Extract the (X, Y) coordinate from the center of the cell holding the provided text.  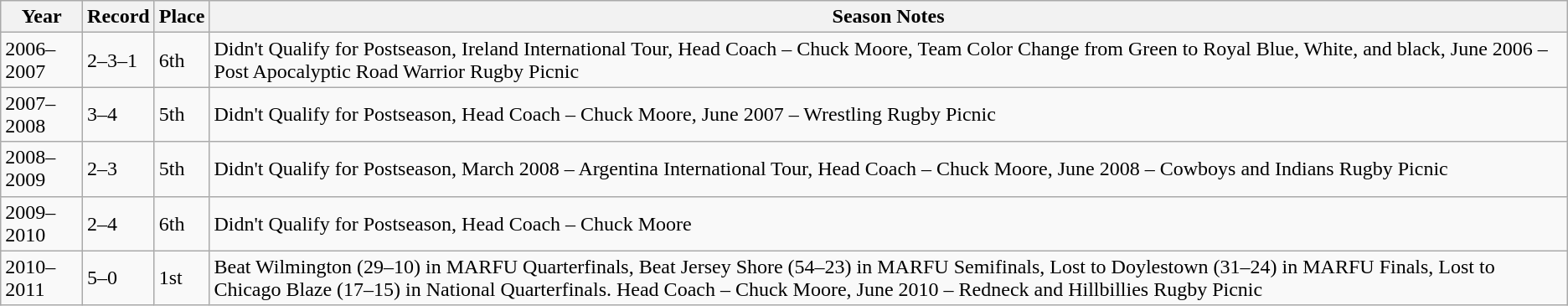
Didn't Qualify for Postseason, Head Coach – Chuck Moore (888, 223)
2007–2008 (42, 114)
3–4 (119, 114)
5–0 (119, 278)
Place (182, 17)
2010–2011 (42, 278)
2008–2009 (42, 169)
2–4 (119, 223)
2–3 (119, 169)
Didn't Qualify for Postseason, Head Coach – Chuck Moore, June 2007 – Wrestling Rugby Picnic (888, 114)
Year (42, 17)
Record (119, 17)
2–3–1 (119, 60)
Season Notes (888, 17)
Didn't Qualify for Postseason, March 2008 – Argentina International Tour, Head Coach – Chuck Moore, June 2008 – Cowboys and Indians Rugby Picnic (888, 169)
2009–2010 (42, 223)
2006–2007 (42, 60)
1st (182, 278)
